Capture the cell that displays the provided text and extract its (X, Y) central coordinate. 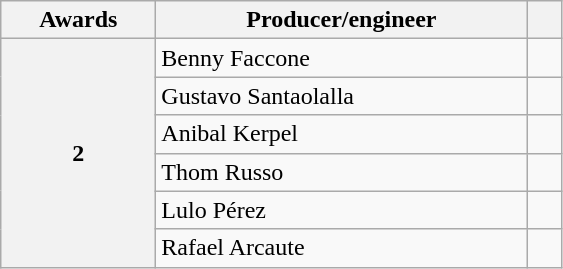
Thom Russo (342, 172)
Gustavo Santaolalla (342, 96)
Benny Faccone (342, 58)
Lulo Pérez (342, 210)
2 (78, 153)
Anibal Kerpel (342, 134)
Awards (78, 20)
Producer/engineer (342, 20)
Rafael Arcaute (342, 248)
